Identify which cell holds the provided text, then report its [x, y] central coordinate. 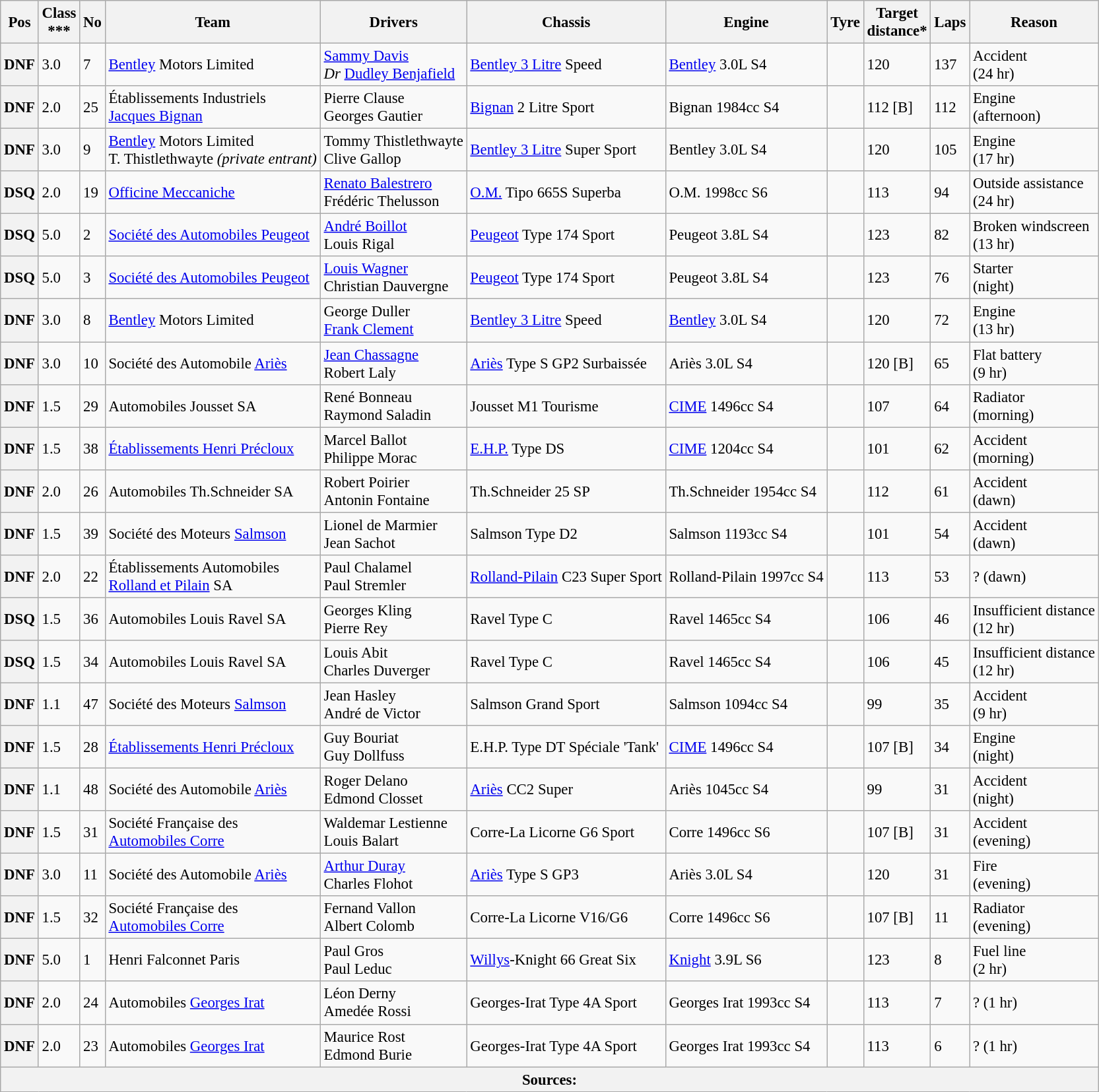
Paul Chalamel Paul Stremler [393, 577]
E.H.P. Type DT Spéciale 'Tank' [566, 747]
Pos [20, 22]
Sammy Davis Dr Dudley Benjafield [393, 65]
Engine(13 hr) [1034, 321]
Bignan 2 Litre Sport [566, 107]
Ariès Type S GP2 Surbaissée [566, 363]
29 [92, 405]
36 [92, 619]
1 [92, 960]
Jean Hasley André de Victor [393, 704]
9 [92, 151]
Ariès 1045cc S4 [746, 790]
Lionel de Marmier Jean Sachot [393, 533]
? (dawn) [1034, 577]
Engine(afternoon) [1034, 107]
82 [950, 235]
Tyre [845, 22]
Rolland-Pilain 1997cc S4 [746, 577]
Automobiles Th.Schneider SA [213, 491]
76 [950, 277]
72 [950, 321]
46 [950, 619]
38 [92, 449]
61 [950, 491]
Établissements AutomobilesRolland et Pilain SA [213, 577]
105 [950, 151]
39 [92, 533]
94 [950, 193]
Drivers [393, 22]
Automobiles Jousset SA [213, 405]
Laps [950, 22]
48 [92, 790]
René Bonneau Raymond Saladin [393, 405]
Chassis [566, 22]
Rolland-Pilain C23 Super Sport [566, 577]
Louis Wagner Christian Dauvergne [393, 277]
Fire(evening) [1034, 875]
Arthur Duray Charles Flohot [393, 875]
Accident(9 hr) [1034, 704]
22 [92, 577]
Engine(17 hr) [1034, 151]
Flat battery(9 hr) [1034, 363]
Officine Meccaniche [213, 193]
53 [950, 577]
Radiator(morning) [1034, 405]
6 [950, 1046]
10 [92, 363]
Ariès Type S GP3 [566, 875]
Reason [1034, 22]
Corre-La Licorne G6 Sport [566, 832]
No [92, 22]
Broken windscreen(13 hr) [1034, 235]
65 [950, 363]
Georges Kling Pierre Rey [393, 619]
Radiator(evening) [1034, 918]
Fuel line(2 hr) [1034, 960]
25 [92, 107]
Waldemar Lestienne Louis Balart [393, 832]
E.H.P. Type DS [566, 449]
Établissements IndustrielsJacques Bignan [213, 107]
Team [213, 22]
26 [92, 491]
Accident(night) [1034, 790]
Sources: [549, 1079]
112 [B] [897, 107]
Corre-La Licorne V16/G6 [566, 918]
Tommy Thistlethwayte Clive Gallop [393, 151]
Ariès CC2 Super [566, 790]
Léon Derny Amedée Rossi [393, 1004]
Robert Poirier Antonin Fontaine [393, 491]
137 [950, 65]
Accident(24 hr) [1034, 65]
107 [897, 405]
Willys-Knight 66 Great Six [566, 960]
47 [92, 704]
Salmson Type D2 [566, 533]
Louis Abit Charles Duverger [393, 662]
Accident(morning) [1034, 449]
28 [92, 747]
CIME 1204cc S4 [746, 449]
George Duller Frank Clement [393, 321]
Class*** [59, 22]
Marcel Ballot Philippe Morac [393, 449]
Renato Balestrero Frédéric Thelusson [393, 193]
Accident(evening) [1034, 832]
23 [92, 1046]
32 [92, 918]
Salmson 1193cc S4 [746, 533]
O.M. Tipo 665S Superba [566, 193]
Roger Delano Edmond Closset [393, 790]
Outside assistance(24 hr) [1034, 193]
André Boillot Louis Rigal [393, 235]
Th.Schneider 25 SP [566, 491]
Th.Schneider 1954cc S4 [746, 491]
Fernand Vallon Albert Colomb [393, 918]
54 [950, 533]
Salmson 1094cc S4 [746, 704]
Bentley Motors Limited T. Thistlethwayte (private entrant) [213, 151]
Paul Gros Paul Leduc [393, 960]
Knight 3.9L S6 [746, 960]
Maurice Rost Edmond Burie [393, 1046]
Jousset M1 Tourisme [566, 405]
O.M. 1998cc S6 [746, 193]
Pierre Clause Georges Gautier [393, 107]
19 [92, 193]
120 [B] [897, 363]
62 [950, 449]
3 [92, 277]
45 [950, 662]
Salmson Grand Sport [566, 704]
Jean Chassagne Robert Laly [393, 363]
Targetdistance* [897, 22]
Bentley 3 Litre Super Sport [566, 151]
Bignan 1984cc S4 [746, 107]
35 [950, 704]
24 [92, 1004]
Guy Bouriat Guy Dollfuss [393, 747]
64 [950, 405]
Henri Falconnet Paris [213, 960]
Starter(night) [1034, 277]
2 [92, 235]
Engine(night) [1034, 747]
Engine [746, 22]
